From the cell containing the given text, extract its center point as (X, Y) coordinate. 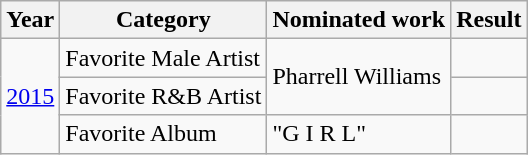
Favorite Album (164, 134)
Pharrell Williams (359, 77)
Favorite Male Artist (164, 58)
Year (30, 20)
Category (164, 20)
2015 (30, 96)
Nominated work (359, 20)
"G I R L" (359, 134)
Favorite R&B Artist (164, 96)
Result (489, 20)
